For the text-containing cell, return its midpoint in [x, y] coordinate format. 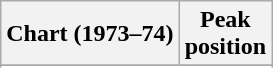
Peak position [225, 34]
Chart (1973–74) [90, 34]
